Detect which cell encompasses the target text, then output its (X, Y) center coordinate. 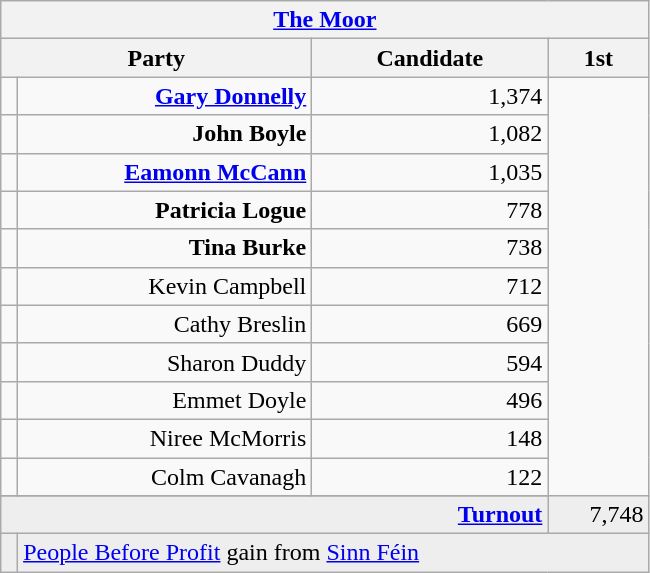
Eamonn McCann (165, 172)
7,748 (598, 515)
122 (430, 477)
Gary Donnelly (165, 96)
People Before Profit gain from Sinn Féin (334, 553)
148 (430, 438)
1st (598, 58)
Candidate (430, 58)
1,082 (430, 134)
Colm Cavanagh (165, 477)
1,374 (430, 96)
712 (430, 286)
Cathy Breslin (165, 324)
1,035 (430, 172)
Party (156, 58)
Patricia Logue (165, 210)
Niree McMorris (165, 438)
496 (430, 400)
669 (430, 324)
594 (430, 362)
Emmet Doyle (165, 400)
Kevin Campbell (165, 286)
Tina Burke (165, 248)
Turnout (274, 515)
778 (430, 210)
John Boyle (165, 134)
738 (430, 248)
Sharon Duddy (165, 362)
The Moor (325, 20)
